Scan for the cell matching the given text and deliver its [X, Y] coordinate at center. 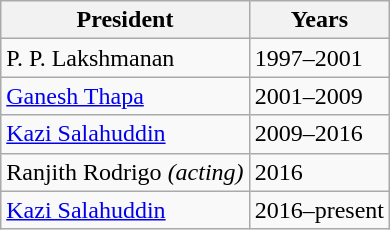
Ganesh Thapa [125, 96]
P. P. Lakshmanan [125, 58]
2016–present [319, 210]
Ranjith Rodrigo (acting) [125, 172]
2001–2009 [319, 96]
Years [319, 20]
2016 [319, 172]
President [125, 20]
1997–2001 [319, 58]
2009–2016 [319, 134]
